Return the [x, y] coordinate for the center point of the cell that contains the specified text.  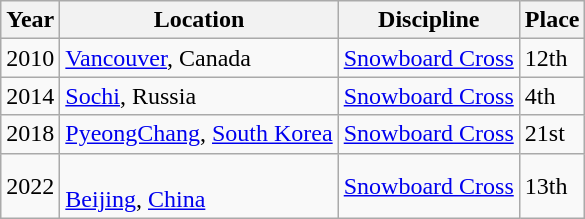
21st [552, 134]
Place [552, 20]
Vancouver, Canada [199, 58]
2022 [30, 186]
13th [552, 186]
Location [199, 20]
Beijing, China [199, 186]
Year [30, 20]
Sochi, Russia [199, 96]
Discipline [428, 20]
4th [552, 96]
PyeongChang, South Korea [199, 134]
2010 [30, 58]
2014 [30, 96]
2018 [30, 134]
12th [552, 58]
